Return [x, y] of the center of cell containing provided text 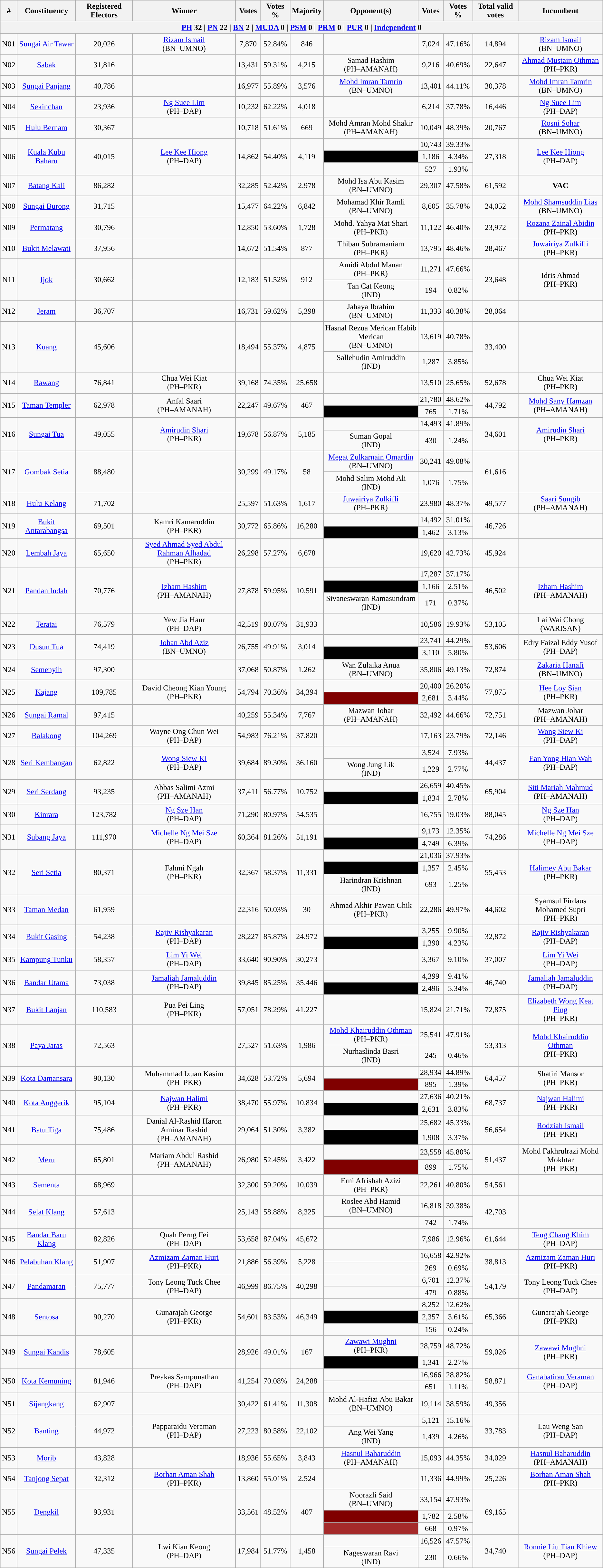
Taman Templer [46, 405]
41,227 [307, 1009]
33,400 [495, 347]
Amidi Abdul Manan(PH–PKR) [371, 269]
28.82% [458, 1375]
Rawang [46, 383]
N39 [9, 1078]
230 [431, 1557]
51.61% [275, 128]
N41 [9, 1130]
52.42% [275, 185]
72,146 [495, 736]
Pandamaran [46, 1286]
7,870 [248, 44]
1.11% [458, 1387]
N31 [9, 837]
N48 [9, 1317]
88,045 [495, 815]
12.96% [458, 1239]
42,703 [495, 1212]
57,051 [248, 1009]
54,535 [307, 815]
Noorazli Said(BN–UMNO) [371, 1499]
31,933 [307, 624]
N04 [9, 107]
Danial Al-Rashid Haron Aminar Rashid(PH–AMANAH) [184, 1130]
93,931 [104, 1512]
77,875 [495, 692]
10,039 [307, 1185]
Pelabuhan Klang [46, 1262]
7,024 [431, 44]
55.89% [275, 86]
6,701 [431, 1280]
11,308 [307, 1403]
11,331 [307, 872]
62,978 [104, 405]
5,228 [307, 1262]
3,382 [307, 1130]
# [9, 11]
49.08% [458, 461]
56.39% [275, 1262]
Kuala Kubu Baharu [46, 157]
30,662 [104, 280]
44,437 [495, 763]
57,613 [104, 1212]
74.35% [275, 383]
N09 [9, 227]
17,984 [248, 1551]
43,828 [104, 1458]
N17 [9, 472]
N22 [9, 624]
78,605 [104, 1352]
N10 [9, 249]
58.37% [275, 872]
1,986 [307, 1045]
21,780 [431, 399]
29,307 [431, 185]
0.46% [458, 1056]
N27 [9, 736]
53,658 [248, 1239]
Wan Zulaika Anua(BN–UMNO) [371, 669]
55.97% [275, 1103]
Johan Abd Aziz(BN–UMNO) [184, 647]
59.20% [275, 1185]
Hasnal Rezua Merican Habib Merican(BN–UMNO) [371, 337]
Ganabatirau Veraman(PH–DAP) [560, 1381]
20,026 [104, 44]
45,606 [104, 347]
479 [431, 1292]
36,707 [104, 311]
Sungai Tua [46, 434]
45.80% [458, 1152]
Morib [46, 1458]
53,606 [495, 647]
72,751 [495, 715]
2.58% [458, 1516]
3,255 [431, 931]
16,280 [307, 526]
Pandan Indah [46, 591]
Meru [46, 1160]
51,907 [104, 1262]
23,972 [495, 227]
Kamri Kamaruddin(PH–PKR) [184, 526]
8,325 [307, 1212]
39,168 [248, 383]
51.52% [275, 280]
16,658 [431, 1256]
64.22% [275, 206]
44,602 [495, 910]
Kinrara [46, 815]
2,357 [431, 1317]
65,904 [495, 792]
21.71% [458, 1009]
Mohd Sany Hamzan(PH–AMANAH) [560, 405]
Seri Setia [46, 872]
Dusun Tua [46, 647]
VAC [560, 185]
111,970 [104, 837]
25,597 [248, 503]
61,616 [495, 472]
30,273 [307, 960]
48.52% [275, 1512]
Lau Weng San(PH–DAP) [560, 1430]
4,215 [307, 65]
56.77% [275, 792]
156 [431, 1329]
51.30% [275, 1130]
42.92% [458, 1256]
Sentosa [46, 1317]
14,493 [431, 424]
20,400 [431, 686]
N40 [9, 1103]
Kampung Tunku [46, 960]
5,121 [431, 1420]
Rozana Zainal Abidin(PH–PKR) [560, 227]
53,313 [495, 1045]
25,143 [248, 1212]
2,978 [307, 185]
69,501 [104, 526]
Hulu Kelang [46, 503]
4,399 [431, 976]
5,185 [307, 434]
31.01% [458, 520]
85.87% [275, 937]
N42 [9, 1160]
N25 [9, 692]
14,894 [495, 44]
32,300 [248, 1185]
Sivaneswaran Ramasundram(IND) [371, 603]
34,601 [495, 434]
Siti Mariah Mahmud(PH–AMANAH) [560, 792]
49.67% [275, 405]
1.71% [458, 412]
55.34% [275, 715]
N33 [9, 910]
Ronnie Liu Tian Khiew(PH–DAP) [560, 1551]
70,776 [104, 591]
35,446 [307, 982]
1,782 [431, 1516]
Dengkil [46, 1512]
Ijok [46, 280]
N34 [9, 937]
3,843 [307, 1458]
N45 [9, 1239]
7,986 [431, 1239]
1,439 [431, 1437]
11,122 [431, 227]
N19 [9, 526]
Kota Anggerik [46, 1103]
68,969 [104, 1185]
5,398 [307, 311]
39.38% [458, 1206]
44.29% [458, 641]
35,806 [431, 669]
20,767 [495, 128]
David Cheong Kian Young(PH–PKR) [184, 692]
40.38% [458, 311]
3,014 [307, 647]
33,783 [495, 1430]
0.82% [458, 290]
Sungai Kandis [46, 1352]
44.66% [458, 715]
109,785 [104, 692]
Lai Wai Chong(WARISAN) [560, 624]
Constituency [46, 11]
14,862 [248, 157]
Permatang [46, 227]
16,966 [431, 1375]
Ean Yong Hian Wah(PH–DAP) [560, 763]
45.33% [458, 1123]
1,287 [431, 362]
Teng Chang Khim(PH–DAP) [560, 1239]
Mohd Al-Hafizi Abu Bakar(BN–UMNO) [371, 1403]
Megat Zulkarnain Omardin(BN–UMNO) [371, 461]
3.83% [458, 1109]
73,038 [104, 982]
61,959 [104, 910]
245 [431, 1056]
13,860 [248, 1479]
34,628 [248, 1078]
47.66% [458, 269]
49,055 [104, 434]
74,419 [104, 647]
Mohd Salim Mohd Ali(IND) [371, 482]
Preakas Sampunathan(PH–DAP) [184, 1381]
54,179 [495, 1286]
N08 [9, 206]
22,286 [431, 910]
93,235 [104, 792]
55.37% [275, 347]
65,801 [104, 1160]
39.33% [458, 144]
37,956 [104, 249]
82,826 [104, 1239]
47.16% [458, 44]
5.80% [458, 653]
23.980 [431, 503]
1,728 [307, 227]
30,299 [248, 472]
85.25% [275, 982]
80.58% [275, 1430]
39,684 [248, 763]
N32 [9, 872]
44.99% [458, 1479]
21,036 [431, 856]
167 [307, 1352]
12.35% [458, 831]
4.26% [458, 1437]
13,401 [431, 86]
Bukit Lanjan [46, 1009]
1,262 [307, 669]
15.16% [458, 1420]
23,741 [431, 641]
N01 [9, 44]
54.40% [275, 157]
28,759 [431, 1346]
269 [431, 1268]
Mohd Shamsuddin Lias(BN–UMNO) [560, 206]
37,007 [495, 960]
Opponent(s) [371, 11]
Batang Kali [46, 185]
N23 [9, 647]
56.87% [275, 434]
52,678 [495, 383]
57.27% [275, 553]
1,834 [431, 798]
N53 [9, 1458]
Ang Wei Yang(IND) [371, 1437]
4,875 [307, 347]
3,367 [431, 960]
51,437 [495, 1160]
28,227 [248, 937]
30,367 [104, 128]
86,282 [104, 185]
N46 [9, 1262]
30,772 [248, 526]
Mohamad Khir Ramli(BN–UMNO) [371, 206]
22,316 [248, 910]
N06 [9, 157]
45,672 [307, 1239]
4,119 [307, 157]
N29 [9, 792]
3,576 [307, 86]
76.21% [275, 736]
51.54% [275, 249]
Rosni Sohar(BN–UMNO) [560, 128]
Mariam Abdul Rashid(PH–AMANAH) [184, 1160]
Kota Damansara [46, 1078]
Papparaidu Veraman(PH–DAP) [184, 1430]
Edry Faizal Eddy Yusof(PH–DAP) [560, 647]
194 [431, 290]
58,357 [104, 960]
54,983 [248, 736]
9,216 [431, 65]
Jahaya Ibrahim(BN–UMNO) [371, 311]
13,431 [248, 65]
78.29% [275, 1009]
Elizabeth Wong Keat Ping(PH–PKR) [560, 1009]
27,527 [248, 1045]
Nurhaslinda Basri(IND) [371, 1056]
N14 [9, 383]
18,936 [248, 1458]
80.97% [275, 815]
Selat Klang [46, 1212]
Suman Gopal(IND) [371, 441]
44.35% [458, 1458]
Sallehudin Amiruddin(IND) [371, 362]
Samad Hashim(PH–AMANAH) [371, 65]
44,792 [495, 405]
912 [307, 280]
48.39% [458, 128]
Mohd. Yahya Mat Shari(PH–PKR) [371, 227]
Nageswaran Ravi(IND) [371, 1557]
59.31% [275, 65]
33,154 [431, 1499]
467 [307, 405]
62.22% [275, 107]
51,191 [307, 837]
31,715 [104, 206]
Banting [46, 1430]
9.41% [458, 976]
75,777 [104, 1286]
Jeram [46, 311]
26,755 [248, 647]
19.03% [458, 815]
40.80% [458, 1185]
28,926 [248, 1352]
26,659 [431, 785]
Fahmi Ngah(PH–PKR) [184, 872]
40,259 [248, 715]
38,470 [248, 1103]
1,076 [431, 482]
26.20% [458, 686]
0.97% [458, 1528]
3,422 [307, 1160]
Wayne Ong Chun Wei(PH–DAP) [184, 736]
14,672 [248, 249]
10,743 [431, 144]
Sekinchan [46, 107]
7,767 [307, 715]
81.26% [275, 837]
N49 [9, 1352]
44,972 [104, 1430]
Wong Jung Lik(IND) [371, 769]
Balakong [46, 736]
25.65% [458, 383]
Mohd Fakhrulrazi Mohd Mokhtar(PH–PKR) [560, 1160]
8,252 [431, 1305]
895 [431, 1085]
23.79% [458, 736]
Bukit Antarabangsa [46, 526]
Kuang [46, 347]
N30 [9, 815]
N07 [9, 185]
61.41% [275, 1403]
Idris Ahmad(PH–PKR) [560, 280]
3.37% [458, 1137]
3.44% [458, 698]
53.60% [275, 227]
37.17% [458, 574]
2,496 [431, 988]
123,782 [104, 815]
22,247 [248, 405]
1.74% [458, 1222]
742 [431, 1222]
6.39% [458, 843]
Syamsul Firdaus Mohamed Supri(PH–PKR) [560, 910]
28,467 [495, 249]
3,524 [431, 752]
5,694 [307, 1078]
846 [307, 44]
Pua Pei Ling(PH–PKR) [184, 1009]
669 [307, 128]
0.24% [458, 1329]
30,422 [248, 1403]
49.97% [458, 910]
Incumbent [560, 11]
2,681 [431, 698]
Paya Jaras [46, 1045]
33,640 [248, 960]
4.34% [458, 157]
28,934 [431, 1072]
22,102 [307, 1430]
42.73% [458, 553]
Total valid votes [495, 11]
26,298 [248, 553]
33,561 [248, 1512]
40.69% [458, 65]
87.04% [275, 1239]
Seri Kembangan [46, 763]
90,130 [104, 1078]
10,049 [431, 128]
51.77% [275, 1551]
N20 [9, 553]
97,415 [104, 715]
46.40% [458, 227]
13,795 [431, 249]
49.91% [275, 647]
7.93% [458, 752]
N35 [9, 960]
13,619 [431, 337]
Yew Jia Haur(PH–DAP) [184, 624]
15,093 [431, 1458]
N51 [9, 1403]
71,702 [104, 503]
0.66% [458, 1557]
3.13% [458, 532]
N28 [9, 763]
Zakaria Hanafi(BN–UMNO) [560, 669]
12,183 [248, 280]
46,740 [495, 982]
27,636 [431, 1097]
44.89% [458, 1072]
37.78% [458, 107]
11,336 [431, 1479]
61,592 [495, 185]
15,477 [248, 206]
18,494 [248, 347]
32,872 [495, 937]
N03 [9, 86]
10,591 [307, 591]
15,824 [431, 1009]
54,238 [104, 937]
86.75% [275, 1286]
47.93% [458, 1499]
2.45% [458, 868]
39,845 [248, 982]
2.77% [458, 769]
19.93% [458, 624]
16,818 [431, 1206]
27,223 [248, 1430]
Seri Serdang [46, 792]
19,678 [248, 434]
651 [431, 1387]
41.89% [458, 424]
25,226 [495, 1479]
42,519 [248, 624]
N37 [9, 1009]
12.37% [458, 1280]
25,541 [431, 1034]
56,654 [495, 1130]
16,977 [248, 86]
48.62% [458, 399]
48.72% [458, 1346]
N13 [9, 347]
48.46% [458, 249]
Bukit Melawati [46, 249]
Saari Sungib(PH–AMANAH) [560, 503]
97,300 [104, 669]
27,878 [248, 591]
17,287 [431, 574]
76,841 [104, 383]
9,173 [431, 831]
N26 [9, 715]
10,752 [307, 792]
40.45% [458, 785]
80.07% [275, 624]
65.86% [275, 526]
Sijangkang [46, 1403]
24,288 [307, 1381]
Harindran Krishnan(IND) [371, 884]
29,064 [248, 1130]
24,052 [495, 206]
45,924 [495, 553]
8,605 [431, 206]
16,731 [248, 311]
5.34% [458, 988]
N21 [9, 591]
10,586 [431, 624]
1.25% [458, 884]
1,341 [431, 1363]
899 [431, 1167]
49.13% [458, 669]
N16 [9, 434]
40.78% [458, 337]
Muhammad Izuan Kasim(PH–PKR) [184, 1078]
58.88% [275, 1212]
80,371 [104, 872]
4,749 [431, 843]
59,026 [495, 1352]
Quah Perng Fei(PH–DAP) [184, 1239]
1,357 [431, 868]
54,794 [248, 692]
65,650 [104, 553]
46,349 [307, 1317]
11,333 [431, 311]
55.65% [275, 1458]
32,367 [248, 872]
Sungai Pelek [46, 1551]
Mohd Isa Abu Kasim(BN–UMNO) [371, 185]
28,064 [495, 311]
N11 [9, 280]
1,908 [431, 1137]
49,356 [495, 1403]
55.01% [275, 1479]
765 [431, 412]
46,726 [495, 526]
N36 [9, 982]
Halimey Abu Bakar(PH–PKR) [560, 872]
1,617 [307, 503]
Kota Kemuning [46, 1381]
59.62% [275, 311]
1,462 [431, 532]
Bukit Gasing [46, 937]
2,631 [431, 1109]
25,658 [307, 383]
53.72% [275, 1078]
N02 [9, 65]
10,718 [248, 128]
58,871 [495, 1381]
16,446 [495, 107]
44.11% [458, 86]
31,816 [104, 65]
Ahmad Akhir Pawan Chik(PH–PKR) [371, 910]
75,486 [104, 1130]
19,114 [431, 1403]
Sabak [46, 65]
3.85% [458, 362]
N50 [9, 1381]
Kajang [46, 692]
Abbas Salimi Azmi(PH–AMANAH) [184, 792]
2,524 [307, 1479]
4,018 [307, 107]
32,492 [431, 715]
47.58% [458, 185]
Syed Ahmad Syed Abdul Rahman Alhadad(PH–PKR) [184, 553]
23,558 [431, 1152]
1,458 [307, 1551]
Sungai Air Tawar [46, 44]
61,644 [495, 1239]
49,577 [495, 503]
37,820 [307, 736]
34,740 [495, 1551]
16,526 [431, 1541]
Anfal Saari(PH–AMANAH) [184, 405]
90.90% [275, 960]
46,999 [248, 1286]
Erni Afrishah Azizi(PH–PKR) [371, 1185]
10,834 [307, 1103]
1.39% [458, 1085]
Hee Loy Sian(PH–PKR) [560, 692]
110,583 [104, 1009]
9.90% [458, 931]
34,029 [495, 1458]
2.51% [458, 586]
50.87% [275, 669]
Bandar Utama [46, 982]
32,312 [104, 1479]
693 [431, 884]
Sementa [46, 1185]
22,261 [431, 1185]
54,601 [248, 1317]
1.24% [458, 441]
11,271 [431, 269]
12,850 [248, 227]
Hulu Bernam [46, 128]
23,936 [104, 107]
30,796 [104, 227]
12.62% [458, 1305]
32,285 [248, 185]
59.95% [275, 591]
Tan Cat Keong(IND) [371, 290]
171 [431, 603]
24,972 [307, 937]
36,160 [307, 763]
71,290 [248, 815]
Rodziah Ismail(PH–PKR) [560, 1130]
877 [307, 249]
58 [307, 472]
Shatiri Mansor(PH–PKR) [560, 1078]
1.93% [458, 169]
N15 [9, 405]
527 [431, 169]
Semenyih [46, 669]
30,378 [495, 86]
N56 [9, 1551]
9.10% [458, 960]
1,166 [431, 586]
40,298 [307, 1286]
76,579 [104, 624]
26,980 [248, 1160]
17,163 [431, 736]
13,510 [431, 383]
N18 [9, 503]
74,286 [495, 837]
72,874 [495, 669]
1,390 [431, 943]
Sungai Burong [46, 206]
38.59% [458, 1403]
Thiban Subramaniam(PH–PKR) [371, 249]
68,737 [495, 1103]
6,678 [307, 553]
0.69% [458, 1268]
1,229 [431, 769]
Lembah Jaya [46, 553]
21,886 [248, 1262]
65,366 [495, 1317]
N24 [9, 669]
64,457 [495, 1078]
49.01% [275, 1352]
60,364 [248, 837]
2.27% [458, 1363]
N55 [9, 1512]
40,786 [104, 86]
2.78% [458, 798]
46,502 [495, 591]
40,015 [104, 157]
72,563 [104, 1045]
52.84% [275, 44]
16,755 [431, 815]
3.61% [458, 1317]
47,335 [104, 1551]
89.30% [275, 763]
Taman Medan [46, 910]
Registered Electors [104, 11]
95,104 [104, 1103]
6,842 [307, 206]
Teratai [46, 624]
53,105 [495, 624]
Ahmad Mustain Othman(PH–PKR) [560, 65]
N44 [9, 1212]
62,907 [104, 1403]
Lwi Kian Keong(PH–DAP) [184, 1551]
N54 [9, 1479]
90,270 [104, 1317]
Winner [184, 11]
37.93% [458, 856]
4.23% [458, 943]
37,068 [248, 669]
22,647 [495, 65]
0.37% [458, 603]
55,453 [495, 872]
Mohd Amran Mohd Shakir(PH–AMANAH) [371, 128]
N52 [9, 1430]
Tanjong Sepat [46, 1479]
Batu Tiga [46, 1130]
Sungai Panjang [46, 86]
70.36% [275, 692]
49.17% [275, 472]
14,492 [431, 520]
N43 [9, 1185]
1,186 [431, 157]
70.08% [275, 1381]
30,241 [431, 461]
N05 [9, 128]
Majority [307, 11]
34,394 [307, 692]
Roslee Abd Hamid(BN–UMNO) [371, 1206]
25,682 [431, 1123]
54,561 [495, 1185]
27,318 [495, 157]
69,165 [495, 1512]
52.45% [275, 1160]
668 [431, 1528]
30 [307, 910]
37,411 [248, 792]
50.03% [275, 910]
104,269 [104, 736]
3,110 [431, 653]
PH 32 | PN 22 | BN 2 | MUDA 0 | PSM 0 | PRM 0 | PUR 0 | Independent 0 [301, 27]
Gombak Setia [46, 472]
47.91% [458, 1034]
407 [307, 1512]
83.53% [275, 1317]
35.78% [458, 206]
N12 [9, 311]
N47 [9, 1286]
Sungai Ramal [46, 715]
430 [431, 441]
72,875 [495, 1009]
Subang Jaya [46, 837]
6,214 [431, 107]
10,232 [248, 107]
N38 [9, 1045]
Bandar Baru Klang [46, 1239]
40.21% [458, 1097]
19,620 [431, 553]
47.57% [458, 1541]
62,822 [104, 763]
41,254 [248, 1381]
88,480 [104, 472]
48.37% [458, 503]
81,946 [104, 1381]
0.88% [458, 1292]
38,813 [495, 1262]
23,648 [495, 280]
